Return (X, Y) of the center of cell containing provided text 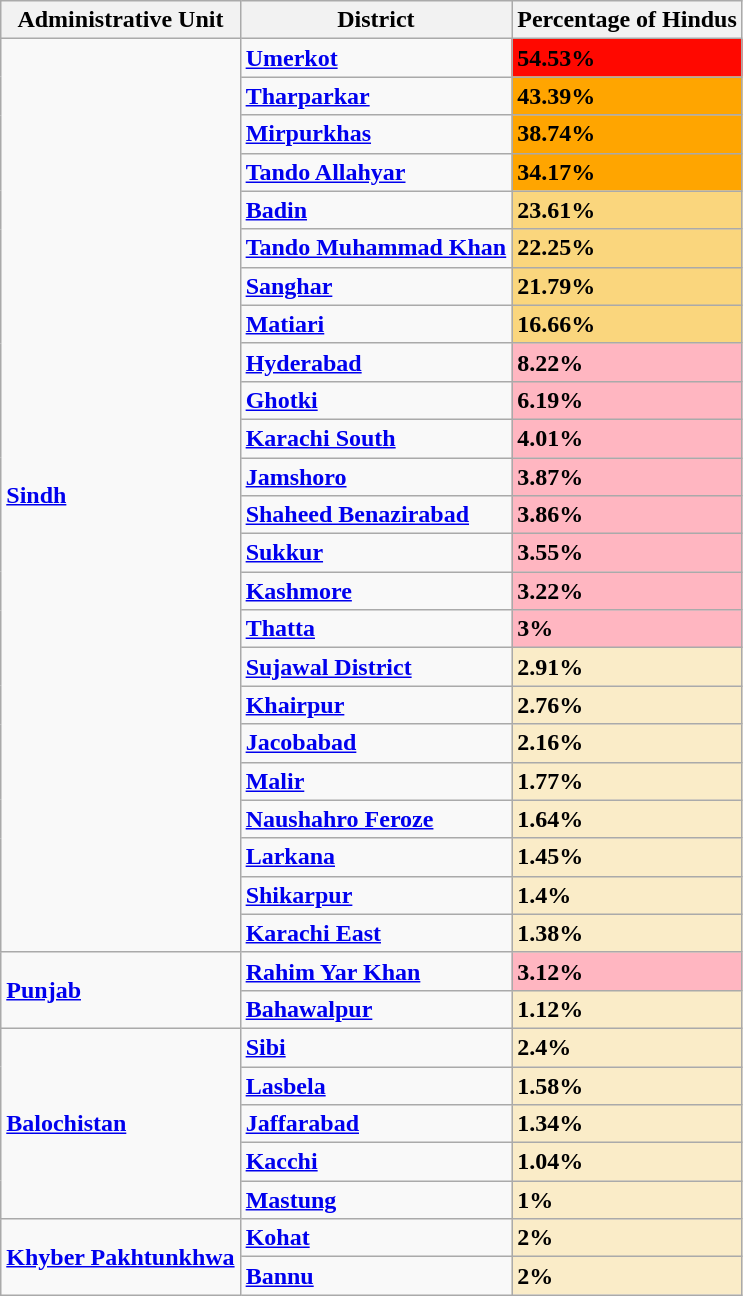
District (376, 20)
Tharparkar (376, 96)
Thatta (376, 629)
1% (628, 1200)
1.34% (628, 1124)
Jamshoro (376, 477)
21.79% (628, 286)
2.76% (628, 705)
38.74% (628, 134)
Sukkur (376, 553)
8.22% (628, 362)
34.17% (628, 172)
Jacobabad (376, 743)
54.53% (628, 58)
1.58% (628, 1085)
3.55% (628, 553)
Badin (376, 210)
Matiari (376, 324)
Hyderabad (376, 362)
Sibi (376, 1047)
43.39% (628, 96)
Bahawalpur (376, 1009)
Khairpur (376, 705)
3.12% (628, 971)
Shaheed Benazirabad (376, 515)
1.12% (628, 1009)
Larkana (376, 857)
1.45% (628, 857)
1.4% (628, 895)
Administrative Unit (120, 20)
Rahim Yar Khan (376, 971)
1.04% (628, 1162)
Mastung (376, 1200)
4.01% (628, 438)
1.64% (628, 819)
3.86% (628, 515)
Shikarpur (376, 895)
Lasbela (376, 1085)
Malir (376, 781)
2.16% (628, 743)
Bannu (376, 1276)
Mirpurkhas (376, 134)
Karachi East (376, 933)
22.25% (628, 248)
2.4% (628, 1047)
23.61% (628, 210)
Tando Muhammad Khan (376, 248)
Sanghar (376, 286)
Naushahro Feroze (376, 819)
3.87% (628, 477)
1.38% (628, 933)
Sujawal District (376, 667)
Punjab (120, 990)
Balochistan (120, 1123)
Khyber Pakhtunkhwa (120, 1257)
16.66% (628, 324)
Ghotki (376, 400)
Umerkot (376, 58)
3% (628, 629)
2.91% (628, 667)
Karachi South (376, 438)
Jaffarabad (376, 1124)
Kashmore (376, 591)
Percentage of Hindus (628, 20)
1.77% (628, 781)
6.19% (628, 400)
Sindh (120, 496)
Tando Allahyar (376, 172)
3.22% (628, 591)
Kohat (376, 1238)
Kacchi (376, 1162)
